Return the (X, Y) coordinate for the center point of the cell that contains the specified text.  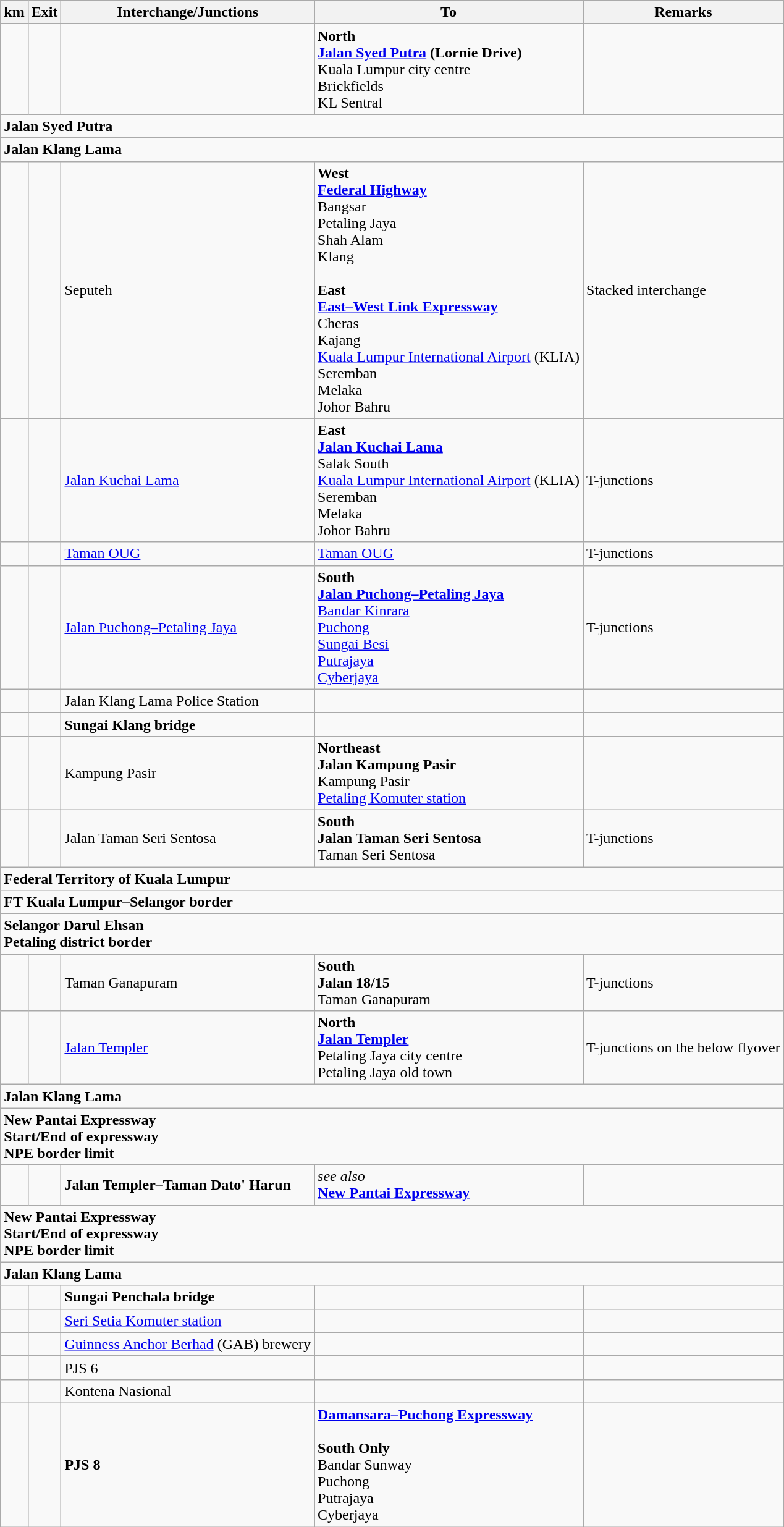
SouthJalan 18/15Taman Ganapuram (449, 983)
Seputeh (188, 290)
km (14, 12)
North Jalan Syed Putra (Lornie Drive)Kuala Lumpur city centreBrickfieldsKL Sentral (449, 69)
Jalan Templer–Taman Dato' Harun (188, 1185)
Taman Ganapuram (188, 983)
Jalan Klang Lama Police Station (188, 701)
Kontena Nasional (188, 1391)
Jalan Puchong–Petaling Jaya (188, 627)
T-junctions on the below flyover (683, 1048)
Stacked interchange (683, 290)
Jalan Syed Putra (392, 126)
Exit (44, 12)
Damansara–Puchong ExpresswaySouth OnlyBandar SunwayPuchongPutrajayaCyberjaya (449, 1465)
see also New Pantai Expressway (449, 1185)
NortheastJalan Kampung PasirKampung Pasir Petaling Komuter station (449, 772)
Selangor Darul EhsanPetaling district border (392, 934)
FT Kuala Lumpur–Selangor border (392, 902)
Sungai Klang bridge (188, 724)
To (449, 12)
Interchange/Junctions (188, 12)
South Jalan Puchong–Petaling JayaBandar KinraraPuchong Sungai Besi Putrajaya Cyberjaya (449, 627)
SouthJalan Taman Seri SentosaTaman Seri Sentosa (449, 838)
PJS 8 (188, 1465)
Guinness Anchor Berhad (GAB) brewery (188, 1344)
Jalan Taman Seri Sentosa (188, 838)
NorthJalan TemplerPetaling Jaya city centrePetaling Jaya old town (449, 1048)
Seri Setia Komuter station (188, 1321)
PJS 6 (188, 1368)
Jalan Kuchai Lama (188, 480)
Remarks (683, 12)
Federal Territory of Kuala Lumpur (392, 878)
Jalan Templer (188, 1048)
Sungai Penchala bridge (188, 1297)
Kampung Pasir (188, 772)
EastJalan Kuchai LamaSalak South Kuala Lumpur International Airport (KLIA) Seremban Melaka Johor Bahru (449, 480)
